From the cell containing the given text, extract its center point as (X, Y) coordinate. 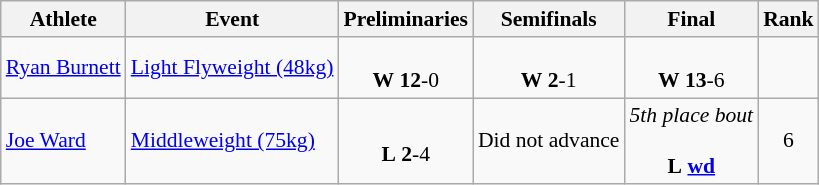
W 12-0 (406, 68)
L 2-4 (406, 142)
Light Flyweight (48kg) (232, 68)
W 13-6 (692, 68)
Semifinals (549, 19)
Event (232, 19)
Did not advance (549, 142)
Preliminaries (406, 19)
6 (788, 142)
Middleweight (75kg) (232, 142)
W 2-1 (549, 68)
Athlete (64, 19)
Rank (788, 19)
Joe Ward (64, 142)
5th place bout L wd (692, 142)
Ryan Burnett (64, 68)
Final (692, 19)
